Detect which cell encompasses the target text, then output its [x, y] center coordinate. 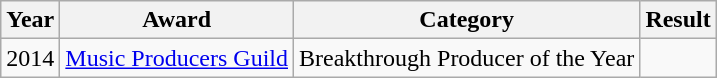
Breakthrough Producer of the Year [467, 58]
Year [30, 20]
Music Producers Guild [177, 58]
2014 [30, 58]
Result [678, 20]
Award [177, 20]
Category [467, 20]
